Find where the given text appears and provide that cell's center as [x, y] coordinate. 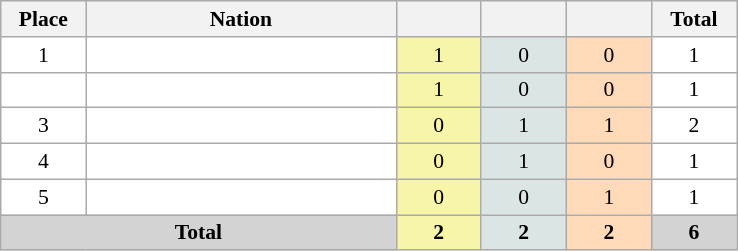
Place [44, 19]
Nation [241, 19]
5 [44, 197]
6 [694, 233]
4 [44, 162]
3 [44, 126]
